Scan for the cell matching the given text and deliver its [x, y] coordinate at center. 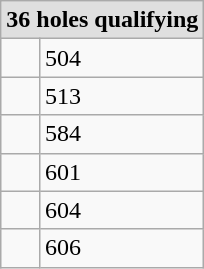
604 [121, 210]
504 [121, 58]
606 [121, 248]
601 [121, 172]
36 holes qualifying [102, 20]
584 [121, 134]
513 [121, 96]
